Locate the cell with the specified text and output its [x, y] center coordinate. 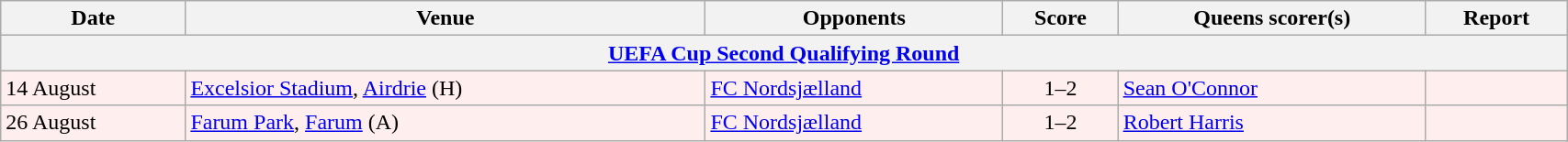
Queens scorer(s) [1271, 18]
Score [1060, 18]
Venue [446, 18]
Excelsior Stadium, Airdrie (H) [446, 88]
26 August [94, 123]
Farum Park, Farum (A) [446, 123]
Date [94, 18]
Opponents [854, 18]
UEFA Cup Second Qualifying Round [784, 53]
Sean O'Connor [1271, 88]
14 August [94, 88]
Robert Harris [1271, 123]
Report [1495, 18]
